Return the (X, Y) coordinate for the center point of the cell that contains the specified text.  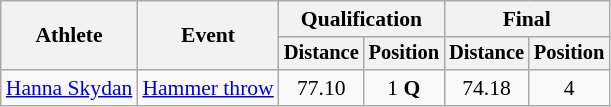
Qualification (362, 19)
Final (526, 19)
77.10 (322, 88)
74.18 (486, 88)
4 (569, 88)
Event (208, 36)
1 Q (404, 88)
Hanna Skydan (70, 88)
Hammer throw (208, 88)
Athlete (70, 36)
